Detect which cell encompasses the target text, then output its (x, y) center coordinate. 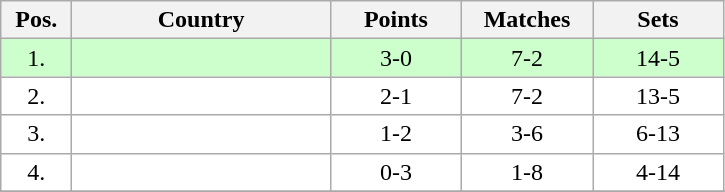
3-6 (526, 134)
6-13 (658, 134)
Matches (526, 20)
3-0 (396, 58)
1-8 (526, 172)
Points (396, 20)
13-5 (658, 96)
1. (36, 58)
0-3 (396, 172)
3. (36, 134)
2-1 (396, 96)
Pos. (36, 20)
1-2 (396, 134)
14-5 (658, 58)
Country (202, 20)
Sets (658, 20)
4. (36, 172)
2. (36, 96)
4-14 (658, 172)
